Locate the cell with the specified text and output its [X, Y] center coordinate. 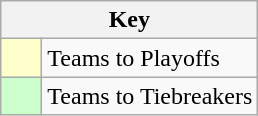
Key [130, 20]
Teams to Playoffs [150, 58]
Teams to Tiebreakers [150, 96]
